Locate the cell with the specified text and output its (X, Y) center coordinate. 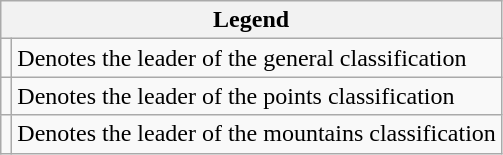
Legend (252, 20)
Denotes the leader of the mountains classification (257, 134)
Denotes the leader of the general classification (257, 58)
Denotes the leader of the points classification (257, 96)
